For the text-containing cell, return its midpoint in (x, y) coordinate format. 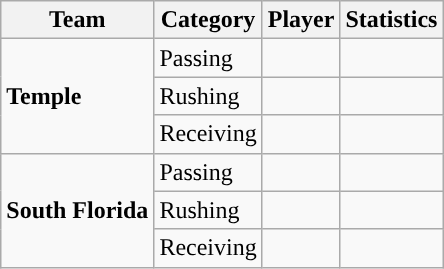
Team (78, 20)
South Florida (78, 210)
Statistics (392, 20)
Player (301, 20)
Category (208, 20)
Temple (78, 96)
